Provide the [X, Y] coordinate of the cell's center where the given text is located.  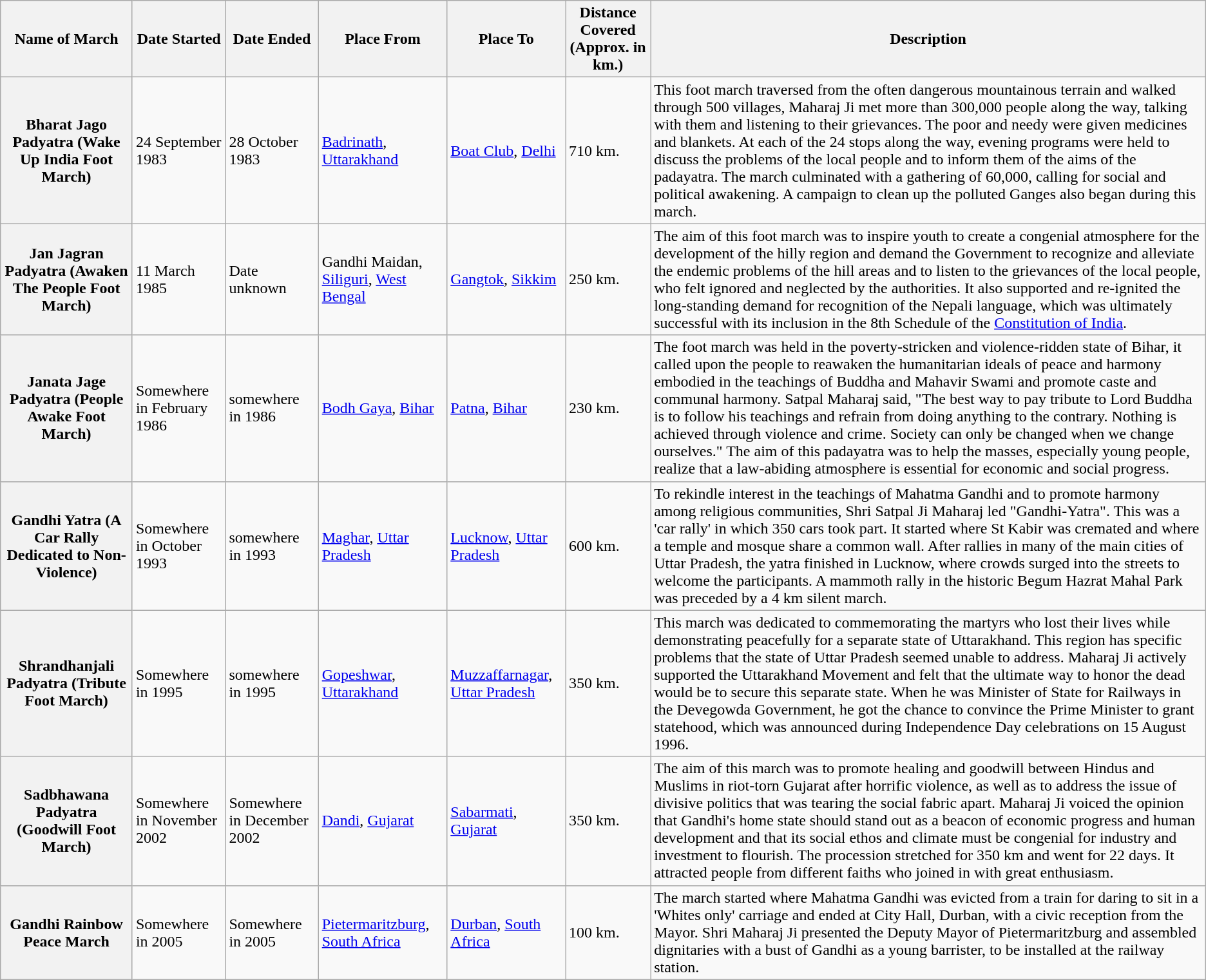
Jan Jagran Padyatra (Awaken The People Foot March) [67, 280]
Boat Club, Delhi [506, 151]
250 km. [608, 280]
Dandi, Gujarat [383, 821]
11 March 1985 [179, 280]
230 km. [608, 408]
Somewhere in November 2002 [179, 821]
Description [928, 39]
Badrinath, Uttarakhand [383, 151]
Sadbhawana Padyatra (Goodwill Foot March) [67, 821]
Patna, Bihar [506, 408]
Gandhi Rainbow Peace March [67, 932]
Date unknown [272, 280]
Distance Covered (Approx. in km.) [608, 39]
100 km. [608, 932]
710 km. [608, 151]
Pietermaritzburg, South Africa [383, 932]
Gangtok, Sikkim [506, 280]
Bodh Gaya, Bihar [383, 408]
somewhere in 1993 [272, 546]
Gandhi Yatra (A Car Rally Dedicated to Non-Violence) [67, 546]
Janata Jage Padyatra (People Awake Foot March) [67, 408]
Somewhere in December 2002 [272, 821]
somewhere in 1986 [272, 408]
Bharat Jago Padyatra (Wake Up India Foot March) [67, 151]
Date Started [179, 39]
Lucknow, Uttar Pradesh [506, 546]
24 September 1983 [179, 151]
Muzzaffarnagar, Uttar Pradesh [506, 683]
Place From [383, 39]
Name of March [67, 39]
Shrandhanjali Padyatra (Tribute Foot March) [67, 683]
Somewhere in October 1993 [179, 546]
somewhere in 1995 [272, 683]
600 km. [608, 546]
Durban, South Africa [506, 932]
28 October 1983 [272, 151]
Place To [506, 39]
Date Ended [272, 39]
Somewhere in February 1986 [179, 408]
Maghar, Uttar Pradesh [383, 546]
Somewhere in 1995 [179, 683]
Gopeshwar, Uttarakhand [383, 683]
Sabarmati, Gujarat [506, 821]
Gandhi Maidan, Siliguri, West Bengal [383, 280]
